Provide the (X, Y) coordinate of the cell's center where the given text is located.  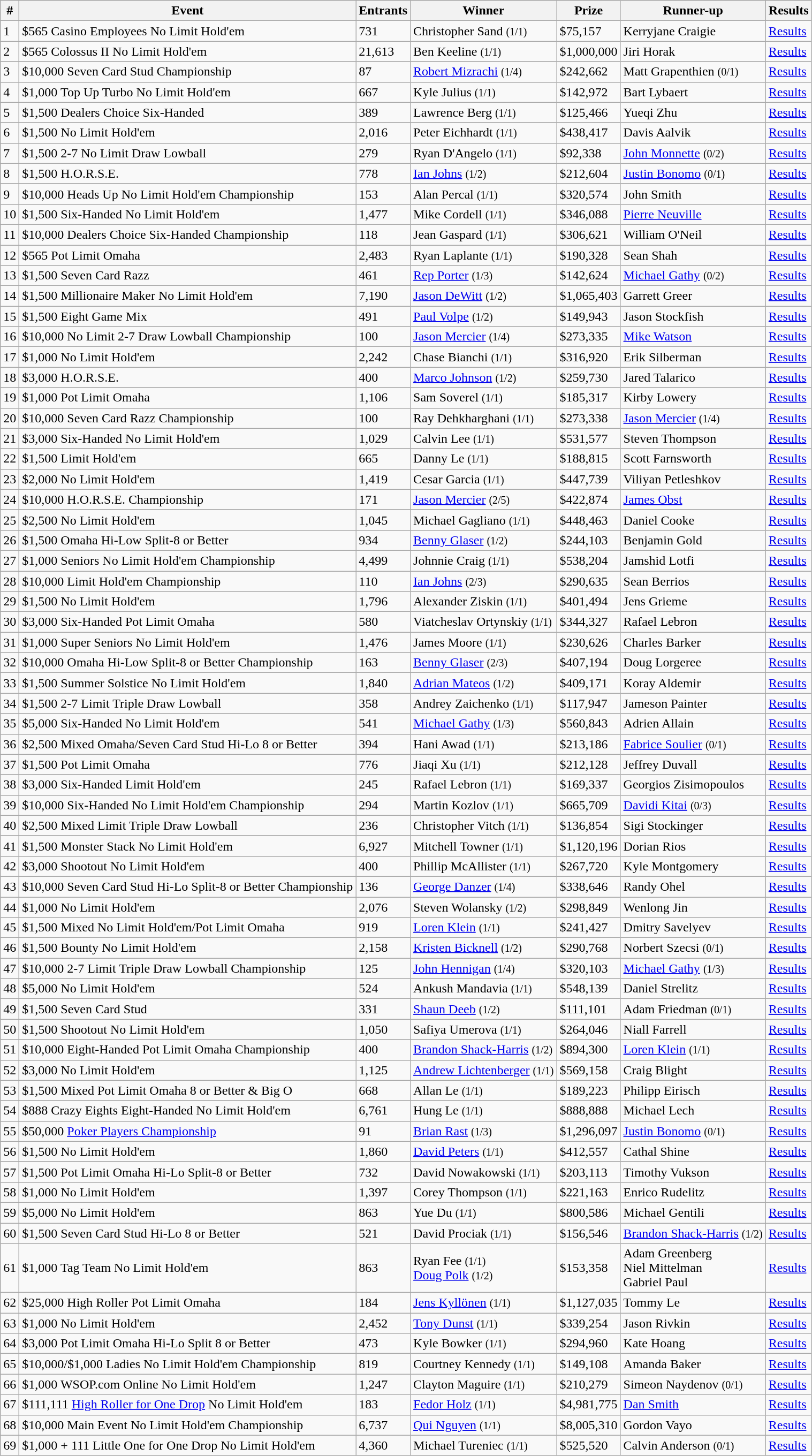
61 (10, 1268)
$565 Pot Limit Omaha (187, 255)
$1,000 Tag Team No Limit Hold'em (187, 1268)
$320,103 (589, 968)
Brian Rast (1/3) (484, 1131)
934 (383, 540)
James Obst (693, 499)
$1,500 Seven Card Stud (187, 1009)
2,016 (383, 133)
$409,171 (589, 683)
$10,000 Seven Card Stud Hi-Lo Split-8 or Better Championship (187, 886)
68 (10, 1425)
$538,204 (589, 560)
$665,709 (589, 805)
Corey Thompson (1/1) (484, 1192)
Shaun Deeb (1/2) (484, 1009)
668 (383, 1090)
Danny Le (1/1) (484, 459)
20 (10, 418)
$1,500 Seven Card Razz (187, 276)
$448,463 (589, 520)
Tommy Le (693, 1303)
Calvin Anderson (0/1) (693, 1445)
William O'Neil (693, 234)
Jared Talarico (693, 377)
87 (383, 72)
Ryan Fee (1/1)Doug Polk (1/2) (484, 1268)
2,158 (383, 948)
Sean Shah (693, 255)
Mitchell Towner (1/1) (484, 846)
7,190 (383, 296)
2,076 (383, 907)
Enrico Rudelitz (693, 1192)
5 (10, 112)
Allan Le (1/1) (484, 1090)
Viliyan Petleshkov (693, 479)
Robert Mizrachi (1/4) (484, 72)
110 (383, 581)
4,360 (383, 1445)
1,045 (383, 520)
Wenlong Jin (693, 907)
Randy Ohel (693, 886)
$1,500 Mixed No Limit Hold'em/Pot Limit Omaha (187, 928)
$111,111 High Roller for One Drop No Limit Hold'em (187, 1405)
$422,874 (589, 499)
$412,557 (589, 1151)
Ben Keeline (1/1) (484, 51)
Event (187, 11)
53 (10, 1090)
Ray Dehkharghani (1/1) (484, 418)
Sigi Stockinger (693, 825)
57 (10, 1172)
Dmitry Savelyev (693, 928)
461 (383, 276)
Koray Aldemir (693, 683)
184 (383, 1303)
$156,546 (589, 1233)
$339,254 (589, 1323)
$888 Crazy Eights Eight-Handed No Limit Hold'em (187, 1111)
$203,113 (589, 1172)
Rep Porter (1/3) (484, 276)
776 (383, 764)
Garrett Greer (693, 296)
Fedor Holz (1/1) (484, 1405)
$1,500 Omaha Hi-Low Split-8 or Better (187, 540)
49 (10, 1009)
$2,500 Mixed Limit Triple Draw Lowball (187, 825)
54 (10, 1111)
Davidi Kitai (0/3) (693, 805)
394 (383, 744)
$111,101 (589, 1009)
32 (10, 663)
60 (10, 1233)
$213,186 (589, 744)
24 (10, 499)
Steven Thompson (693, 438)
Benjamin Gold (693, 540)
1,397 (383, 1192)
731 (383, 31)
40 (10, 825)
$1,127,035 (589, 1303)
Philipp Eirisch (693, 1090)
$1,000,000 (589, 51)
$1,000 Seniors No Limit Hold'em Championship (187, 560)
91 (383, 1131)
$10,000 Main Event No Limit Hold'em Championship (187, 1425)
$149,943 (589, 316)
$290,635 (589, 581)
Michael Gagliano (1/1) (484, 520)
1,419 (383, 479)
Andrey Zaichenko (1/1) (484, 703)
$2,500 Mixed Omaha/Seven Card Stud Hi-Lo 8 or Better (187, 744)
44 (10, 907)
7 (10, 153)
Steven Wolansky (1/2) (484, 907)
Michael Gentili (693, 1212)
43 (10, 886)
$267,720 (589, 866)
$4,981,775 (589, 1405)
Peter Eichhardt (1/1) (484, 133)
$3,000 Six-Handed Pot Limit Omaha (187, 622)
1,476 (383, 642)
$565 Casino Employees No Limit Hold'em (187, 31)
$153,358 (589, 1268)
$273,338 (589, 418)
2,483 (383, 255)
Hani Awad (1/1) (484, 744)
$1,500 Shootout No Limit Hold'em (187, 1029)
$1,500 2-7 No Limit Draw Lowball (187, 153)
$565 Colossus II No Limit Hold'em (187, 51)
Winner (484, 11)
$1,500 Eight Game Mix (187, 316)
Rafael Lebron (693, 622)
$10,000 Limit Hold'em Championship (187, 581)
Qui Nguyen (1/1) (484, 1425)
$5,000 Six-Handed No Limit Hold'em (187, 724)
$1,500 Summer Solstice No Limit Hold'em (187, 683)
$149,108 (589, 1364)
Craig Blight (693, 1070)
Martin Kozlov (1/1) (484, 805)
$560,843 (589, 724)
10 (10, 214)
331 (383, 1009)
56 (10, 1151)
Bart Lybaert (693, 92)
1,106 (383, 398)
Runner-up (693, 11)
Marco Johnson (1/2) (484, 377)
$1,000 WSOP.com Online No Limit Hold'em (187, 1384)
$10,000 Heads Up No Limit Hold'em Championship (187, 194)
16 (10, 337)
$306,621 (589, 234)
6,761 (383, 1111)
Doug Lorgeree (693, 663)
$888,888 (589, 1111)
39 (10, 805)
Jamshid Lotfi (693, 560)
491 (383, 316)
Hung Le (1/1) (484, 1111)
John Hennigan (1/4) (484, 968)
62 (10, 1303)
Niall Farrell (693, 1029)
Adam Friedman (0/1) (693, 1009)
Jameson Painter (693, 703)
$1,120,196 (589, 846)
Kyle Bowker (1/1) (484, 1344)
521 (383, 1233)
42 (10, 866)
Jiaqi Xu (1/1) (484, 764)
4,499 (383, 560)
667 (383, 92)
Davis Aalvik (693, 133)
64 (10, 1344)
65 (10, 1364)
$1,000 Pot Limit Omaha (187, 398)
$290,768 (589, 948)
$1,065,403 (589, 296)
Kirby Lowery (693, 398)
1,860 (383, 1151)
$1,500 Mixed Pot Limit Omaha 8 or Better & Big O (187, 1090)
Benny Glaser (1/2) (484, 540)
Jason DeWitt (1/2) (484, 296)
Kyle Montgomery (693, 866)
12 (10, 255)
Adrian Mateos (1/2) (484, 683)
Ian Johns (1/2) (484, 173)
1,796 (383, 602)
29 (10, 602)
Calvin Lee (1/1) (484, 438)
$1,500 Seven Card Stud Hi-Lo 8 or Better (187, 1233)
$75,157 (589, 31)
Sam Soverel (1/1) (484, 398)
$1,500 Six-Handed No Limit Hold'em (187, 214)
Tony Dunst (1/1) (484, 1323)
$221,163 (589, 1192)
580 (383, 622)
Fabrice Soulier (0/1) (693, 744)
Michael Gathy (0/2) (693, 276)
26 (10, 540)
Georgios Zisimopoulos (693, 785)
$294,960 (589, 1344)
Adam GreenbergNiel MittelmanGabriel Paul (693, 1268)
136 (383, 886)
1,247 (383, 1384)
$3,000 Six-Handed No Limit Hold'em (187, 438)
George Danzer (1/4) (484, 886)
389 (383, 112)
$142,624 (589, 276)
Prize (589, 11)
Daniel Cooke (693, 520)
41 (10, 846)
19 (10, 398)
Cesar Garcia (1/1) (484, 479)
$401,494 (589, 602)
17 (10, 357)
$1,500 Bounty No Limit Hold'em (187, 948)
Paul Volpe (1/2) (484, 316)
Dan Smith (693, 1405)
Chase Bianchi (1/1) (484, 357)
$2,000 No Limit Hold'em (187, 479)
$10,000 Dealers Choice Six-Handed Championship (187, 234)
36 (10, 744)
John Monnette (0/2) (693, 153)
Mike Watson (693, 337)
Alexander Ziskin (1/1) (484, 602)
$244,103 (589, 540)
47 (10, 968)
Sean Berrios (693, 581)
Entrants (383, 11)
$10,000 2-7 Limit Triple Draw Lowball Championship (187, 968)
Benny Glaser (2/3) (484, 663)
6 (10, 133)
Jason Stockfish (693, 316)
Simeon Naydenov (0/1) (693, 1384)
48 (10, 989)
Norbert Szecsi (0/1) (693, 948)
$1,500 H.O.R.S.E. (187, 173)
$188,815 (589, 459)
$1,500 Millionaire Maker No Limit Hold'em (187, 296)
$50,000 Poker Players Championship (187, 1131)
Jiri Horak (693, 51)
$3,000 Six-Handed Limit Hold'em (187, 785)
38 (10, 785)
$548,139 (589, 989)
153 (383, 194)
2 (10, 51)
69 (10, 1445)
$185,317 (589, 398)
Viatcheslav Ortynskiy (1/1) (484, 622)
473 (383, 1344)
$2,500 No Limit Hold'em (187, 520)
4 (10, 92)
$241,427 (589, 928)
Andrew Lichtenberger (1/1) (484, 1070)
$10,000 Seven Card Razz Championship (187, 418)
9 (10, 194)
1,029 (383, 438)
279 (383, 153)
21,613 (383, 51)
$1,000 Top Up Turbo No Limit Hold'em (187, 92)
46 (10, 948)
$10,000 Six-Handed No Limit Hold'em Championship (187, 805)
67 (10, 1405)
Safiya Umerova (1/1) (484, 1029)
$320,574 (589, 194)
$1,500 Limit Hold'em (187, 459)
Christopher Sand (1/1) (484, 31)
Scott Farnsworth (693, 459)
$10,000 No Limit 2-7 Draw Lowball Championship (187, 337)
$210,279 (589, 1384)
25 (10, 520)
665 (383, 459)
118 (383, 234)
245 (383, 785)
Michael Lech (693, 1111)
Jeffrey Duvall (693, 764)
# (10, 11)
Phillip McAllister (1/1) (484, 866)
$25,000 High Roller Pot Limit Omaha (187, 1303)
$3,000 H.O.R.S.E. (187, 377)
2,242 (383, 357)
$169,337 (589, 785)
$242,662 (589, 72)
James Moore (1/1) (484, 642)
Amanda Baker (693, 1364)
Kyle Julius (1/1) (484, 92)
Jens Kyllönen (1/1) (484, 1303)
14 (10, 296)
Courtney Kennedy (1/1) (484, 1364)
28 (10, 581)
$338,646 (589, 886)
1,477 (383, 214)
919 (383, 928)
$298,849 (589, 907)
$212,604 (589, 173)
$438,417 (589, 133)
Rafael Lebron (1/1) (484, 785)
$230,626 (589, 642)
819 (383, 1364)
37 (10, 764)
$1,500 Pot Limit Omaha Hi-Lo Split-8 or Better (187, 1172)
$273,335 (589, 337)
8 (10, 173)
$190,328 (589, 255)
Yue Du (1/1) (484, 1212)
David Peters (1/1) (484, 1151)
$316,920 (589, 357)
58 (10, 1192)
23 (10, 479)
21 (10, 438)
$259,730 (589, 377)
Alan Percal (1/1) (484, 194)
$531,577 (589, 438)
David Prociak (1/1) (484, 1233)
Johnnie Craig (1/1) (484, 560)
Clayton Maguire (1/1) (484, 1384)
45 (10, 928)
33 (10, 683)
Michael Tureniec (1/1) (484, 1445)
$1,500 Dealers Choice Six-Handed (187, 112)
$212,128 (589, 764)
$142,972 (589, 92)
$1,296,097 (589, 1131)
Gordon Vayo (693, 1425)
18 (10, 377)
22 (10, 459)
David Nowakowski (1/1) (484, 1172)
$10,000/$1,000 Ladies No Limit Hold'em Championship (187, 1364)
$1,500 2-7 Limit Triple Draw Lowball (187, 703)
$3,000 Shootout No Limit Hold'em (187, 866)
$447,739 (589, 479)
Adrien Allain (693, 724)
52 (10, 1070)
Jean Gaspard (1/1) (484, 234)
Cathal Shine (693, 1151)
236 (383, 825)
$407,194 (589, 663)
27 (10, 560)
Kerryjane Craigie (693, 31)
59 (10, 1212)
Christopher Vitch (1/1) (484, 825)
31 (10, 642)
$10,000 Omaha Hi-Low Split-8 or Better Championship (187, 663)
541 (383, 724)
$894,300 (589, 1050)
163 (383, 663)
$800,586 (589, 1212)
$1,000 + 111 Little One for One Drop No Limit Hold'em (187, 1445)
Kate Hoang (693, 1344)
66 (10, 1384)
Dorian Rios (693, 846)
171 (383, 499)
$92,338 (589, 153)
$264,046 (589, 1029)
Mike Cordell (1/1) (484, 214)
2,452 (383, 1323)
13 (10, 276)
$189,223 (589, 1090)
John Smith (693, 194)
Lawrence Berg (1/1) (484, 112)
Matt Grapenthien (0/1) (693, 72)
$344,327 (589, 622)
Jason Mercier (2/5) (484, 499)
524 (383, 989)
Jens Grieme (693, 602)
294 (383, 805)
$1,500 Pot Limit Omaha (187, 764)
1,050 (383, 1029)
183 (383, 1405)
1,125 (383, 1070)
Ankush Mandavia (1/1) (484, 989)
Yueqi Zhu (693, 112)
$10,000 Eight-Handed Pot Limit Omaha Championship (187, 1050)
$117,947 (589, 703)
Ian Johns (2/3) (484, 581)
Kristen Bicknell (1/2) (484, 948)
51 (10, 1050)
11 (10, 234)
$569,158 (589, 1070)
Erik Silberman (693, 357)
125 (383, 968)
$3,000 Pot Limit Omaha Hi-Lo Split 8 or Better (187, 1344)
Jason Rivkin (693, 1323)
778 (383, 173)
1 (10, 31)
6,927 (383, 846)
Daniel Strelitz (693, 989)
358 (383, 703)
732 (383, 1172)
15 (10, 316)
$3,000 No Limit Hold'em (187, 1070)
34 (10, 703)
$1,000 Super Seniors No Limit Hold'em (187, 642)
Charles Barker (693, 642)
55 (10, 1131)
50 (10, 1029)
63 (10, 1323)
$10,000 Seven Card Stud Championship (187, 72)
1,840 (383, 683)
Ryan Laplante (1/1) (484, 255)
$8,005,310 (589, 1425)
$525,520 (589, 1445)
30 (10, 622)
$346,088 (589, 214)
6,737 (383, 1425)
$10,000 H.O.R.S.E. Championship (187, 499)
Timothy Vukson (693, 1172)
$136,854 (589, 825)
$125,466 (589, 112)
Ryan D'Angelo (1/1) (484, 153)
3 (10, 72)
Pierre Neuville (693, 214)
35 (10, 724)
$1,500 Monster Stack No Limit Hold'em (187, 846)
